From the cell containing the given text, extract its center point as [x, y] coordinate. 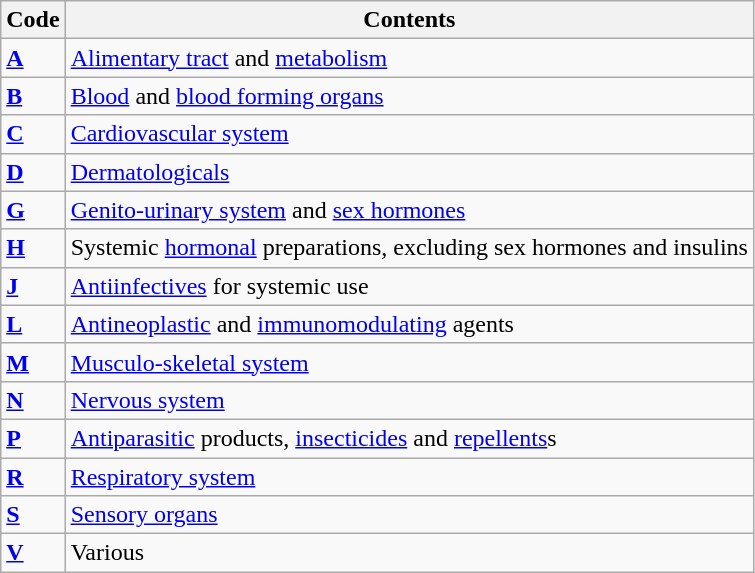
Genito-urinary system and sex hormones [409, 210]
A [33, 58]
Musculo-skeletal system [409, 362]
Nervous system [409, 400]
D [33, 172]
Systemic hormonal preparations, excluding sex hormones and insulins [409, 248]
Blood and blood forming organs [409, 96]
Various [409, 553]
R [33, 477]
B [33, 96]
M [33, 362]
Code [33, 20]
H [33, 248]
Dermatologicals [409, 172]
J [33, 286]
Alimentary tract and metabolism [409, 58]
V [33, 553]
Antiparasitic products, insecticides and repellentss [409, 438]
P [33, 438]
L [33, 324]
Antineoplastic and immunomodulating agents [409, 324]
Antiinfectives for systemic use [409, 286]
G [33, 210]
N [33, 400]
Respiratory system [409, 477]
Cardiovascular system [409, 134]
Sensory organs [409, 515]
S [33, 515]
C [33, 134]
Contents [409, 20]
